Identify which cell holds the provided text, then report its [X, Y] central coordinate. 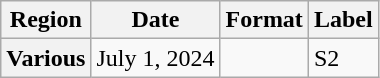
Date [156, 20]
Format [264, 20]
Various [46, 58]
S2 [343, 58]
July 1, 2024 [156, 58]
Region [46, 20]
Label [343, 20]
